Find where the given text appears and provide that cell's center as [x, y] coordinate. 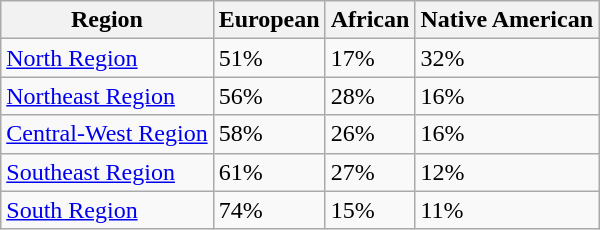
17% [370, 58]
North Region [107, 58]
Region [107, 20]
26% [370, 134]
56% [269, 96]
61% [269, 172]
27% [370, 172]
12% [507, 172]
11% [507, 210]
58% [269, 134]
15% [370, 210]
Native American [507, 20]
32% [507, 58]
28% [370, 96]
African [370, 20]
51% [269, 58]
74% [269, 210]
European [269, 20]
Central-West Region [107, 134]
Southeast Region [107, 172]
Northeast Region [107, 96]
South Region [107, 210]
